Capture the cell that displays the provided text and extract its [x, y] central coordinate. 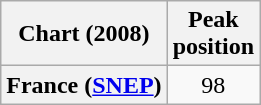
98 [213, 85]
France (SNEP) [84, 85]
Chart (2008) [84, 34]
Peakposition [213, 34]
